For the text-containing cell, return its midpoint in [x, y] coordinate format. 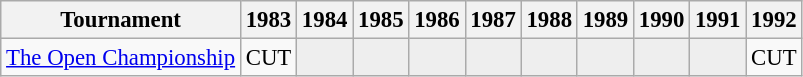
1992 [774, 20]
The Open Championship [121, 58]
1987 [493, 20]
1988 [549, 20]
Tournament [121, 20]
1983 [268, 20]
1986 [437, 20]
1985 [381, 20]
1990 [661, 20]
1991 [718, 20]
1989 [605, 20]
1984 [325, 20]
